Scan for the cell matching the given text and deliver its [X, Y] coordinate at center. 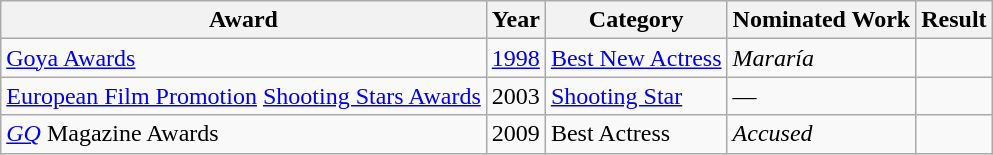
Result [954, 20]
Mararía [822, 58]
Best Actress [636, 134]
Award [244, 20]
Category [636, 20]
2003 [516, 96]
Nominated Work [822, 20]
Goya Awards [244, 58]
Accused [822, 134]
— [822, 96]
Year [516, 20]
GQ Magazine Awards [244, 134]
1998 [516, 58]
2009 [516, 134]
Best New Actress [636, 58]
Shooting Star [636, 96]
European Film Promotion Shooting Stars Awards [244, 96]
